Capture the cell that displays the provided text and extract its [x, y] central coordinate. 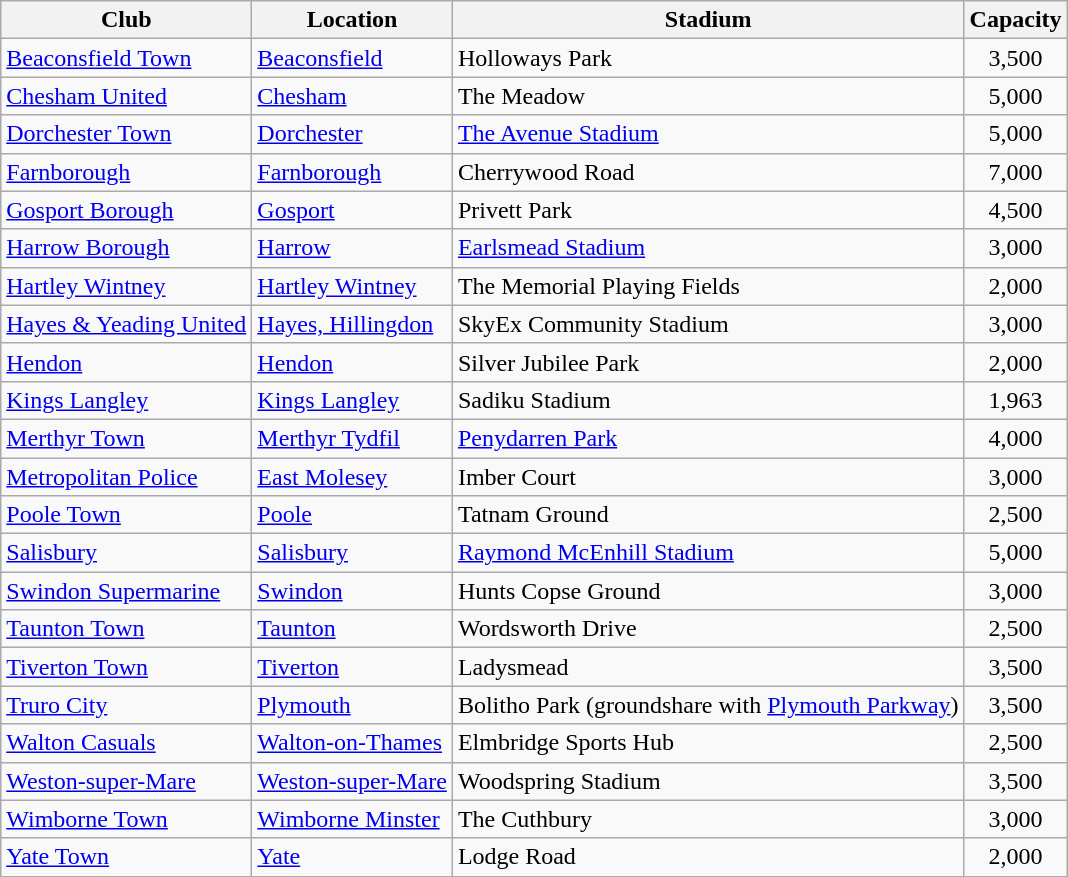
Tiverton [352, 667]
Penydarren Park [708, 438]
Poole [352, 515]
Tatnam Ground [708, 515]
Yate [352, 857]
Privett Park [708, 210]
Metropolitan Police [126, 477]
Hayes, Hillingdon [352, 324]
East Molesey [352, 477]
Dorchester Town [126, 134]
Bolitho Park (groundshare with Plymouth Parkway) [708, 705]
1,963 [1016, 400]
Yate Town [126, 857]
Merthyr Town [126, 438]
Silver Jubilee Park [708, 362]
Taunton Town [126, 629]
The Cuthbury [708, 819]
Chesham United [126, 96]
Beaconsfield [352, 58]
Gosport [352, 210]
Ladysmead [708, 667]
Elmbridge Sports Hub [708, 743]
Wimborne Town [126, 819]
Beaconsfield Town [126, 58]
Chesham [352, 96]
Tiverton Town [126, 667]
Raymond McEnhill Stadium [708, 553]
Swindon Supermarine [126, 591]
Plymouth [352, 705]
Harrow [352, 248]
Dorchester [352, 134]
Woodspring Stadium [708, 781]
Sadiku Stadium [708, 400]
The Memorial Playing Fields [708, 286]
Capacity [1016, 20]
Club [126, 20]
Walton-on-Thames [352, 743]
Wimborne Minster [352, 819]
Gosport Borough [126, 210]
4,500 [1016, 210]
Earlsmead Stadium [708, 248]
Cherrywood Road [708, 172]
The Avenue Stadium [708, 134]
Taunton [352, 629]
Harrow Borough [126, 248]
Lodge Road [708, 857]
The Meadow [708, 96]
Merthyr Tydfil [352, 438]
Swindon [352, 591]
Wordsworth Drive [708, 629]
Hunts Copse Ground [708, 591]
Stadium [708, 20]
Truro City [126, 705]
Imber Court [708, 477]
7,000 [1016, 172]
Location [352, 20]
4,000 [1016, 438]
Hayes & Yeading United [126, 324]
SkyEx Community Stadium [708, 324]
Poole Town [126, 515]
Holloways Park [708, 58]
Walton Casuals [126, 743]
